Determine the (X, Y) coordinate at the center of the cell enclosing the given text.  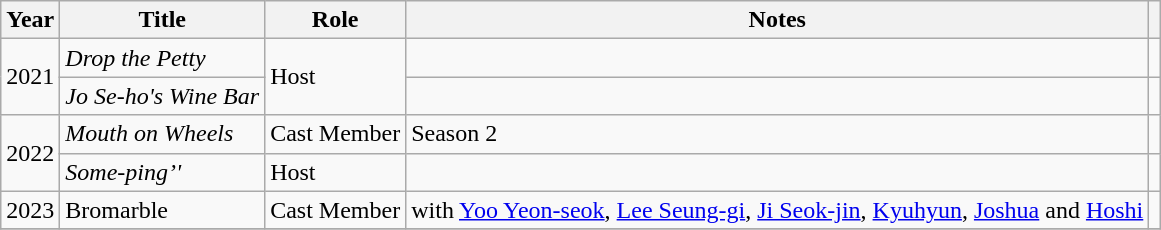
Season 2 (778, 134)
Title (162, 20)
2022 (30, 153)
Jo Se-ho's Wine Bar (162, 96)
Drop the Petty (162, 58)
Mouth on Wheels (162, 134)
2023 (30, 210)
with Yoo Yeon-seok, Lee Seung-gi, Ji Seok-jin, Kyuhyun, Joshua and Hoshi (778, 210)
Some-ping’' (162, 172)
2021 (30, 77)
Notes (778, 20)
Year (30, 20)
Role (336, 20)
Bromarble (162, 210)
